Capture the cell that displays the provided text and extract its [X, Y] central coordinate. 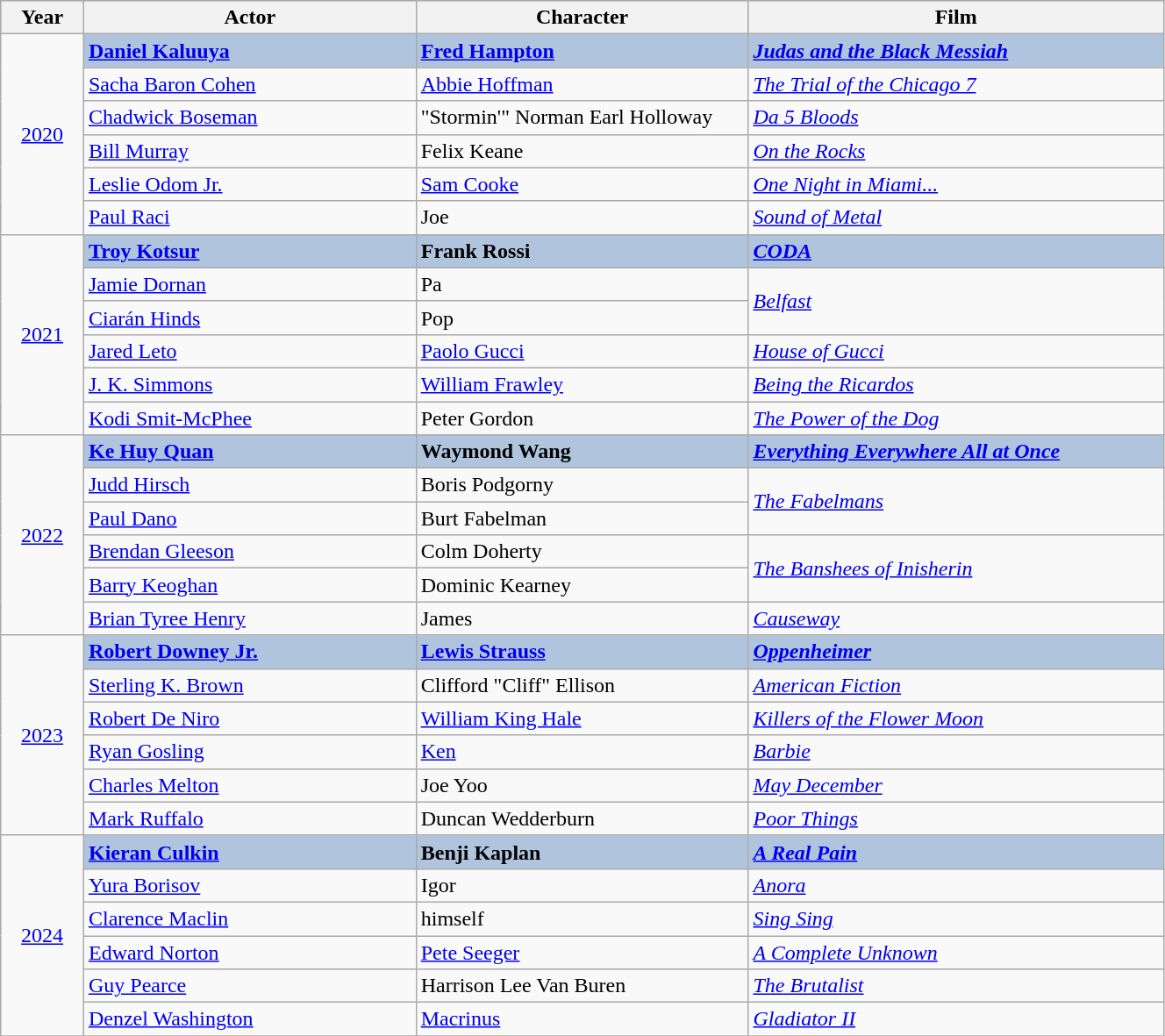
Peter Gordon [582, 418]
The Brutalist [956, 986]
Bill Murray [249, 151]
Ken [582, 752]
William King Hale [582, 718]
May December [956, 785]
2021 [42, 334]
Yura Borisov [249, 885]
Waymond Wang [582, 452]
Felix Keane [582, 151]
Judd Hirsch [249, 485]
Jared Leto [249, 351]
Year [42, 18]
James [582, 618]
Guy Pearce [249, 986]
The Power of the Dog [956, 418]
Da 5 Bloods [956, 118]
The Banshees of Inisherin [956, 568]
Kieran Culkin [249, 852]
"Stormin'" Norman Earl Holloway [582, 118]
2023 [42, 735]
Macrinus [582, 1019]
Boris Podgorny [582, 485]
Fred Hampton [582, 51]
Sterling K. Brown [249, 685]
Film [956, 18]
Sam Cooke [582, 184]
Mark Ruffalo [249, 818]
Sacha Baron Cohen [249, 84]
Ryan Gosling [249, 752]
Burt Fabelman [582, 518]
One Night in Miami... [956, 184]
Jamie Dornan [249, 284]
Brendan Gleeson [249, 552]
Gladiator II [956, 1019]
Igor [582, 885]
Pa [582, 284]
A Real Pain [956, 852]
2022 [42, 535]
Barbie [956, 752]
Ciarán Hinds [249, 318]
Brian Tyree Henry [249, 618]
Barry Keoghan [249, 585]
Troy Kotsur [249, 251]
Pop [582, 318]
Joe [582, 218]
Harrison Lee Van Buren [582, 986]
Pete Seeger [582, 952]
Abbie Hoffman [582, 84]
The Trial of the Chicago 7 [956, 84]
A Complete Unknown [956, 952]
Colm Doherty [582, 552]
Lewis Strauss [582, 652]
Frank Rossi [582, 251]
Paul Raci [249, 218]
Robert De Niro [249, 718]
Robert Downey Jr. [249, 652]
Benji Kaplan [582, 852]
Denzel Washington [249, 1019]
Being the Ricardos [956, 384]
Daniel Kaluuya [249, 51]
CODA [956, 251]
American Fiction [956, 685]
Edward Norton [249, 952]
Actor [249, 18]
The Fabelmans [956, 502]
Sing Sing [956, 918]
Clarence Maclin [249, 918]
J. K. Simmons [249, 384]
On the Rocks [956, 151]
Belfast [956, 301]
Joe Yoo [582, 785]
2020 [42, 134]
2024 [42, 935]
Character [582, 18]
Paolo Gucci [582, 351]
Anora [956, 885]
Killers of the Flower Moon [956, 718]
Causeway [956, 618]
Leslie Odom Jr. [249, 184]
Chadwick Boseman [249, 118]
himself [582, 918]
Ke Huy Quan [249, 452]
Judas and the Black Messiah [956, 51]
House of Gucci [956, 351]
Sound of Metal [956, 218]
Dominic Kearney [582, 585]
Clifford "Cliff" Ellison [582, 685]
Poor Things [956, 818]
William Frawley [582, 384]
Oppenheimer [956, 652]
Charles Melton [249, 785]
Paul Dano [249, 518]
Duncan Wedderburn [582, 818]
Everything Everywhere All at Once [956, 452]
Kodi Smit-McPhee [249, 418]
